Return (x, y) of the center of cell containing provided text 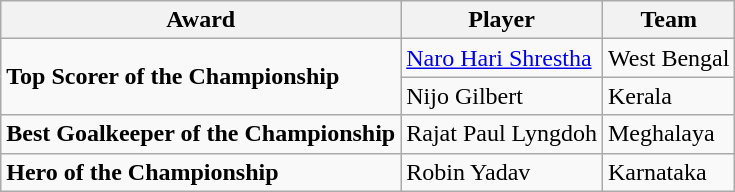
Team (668, 20)
Naro Hari Shrestha (502, 58)
Top Scorer of the Championship (201, 77)
Meghalaya (668, 134)
Hero of the Championship (201, 172)
Best Goalkeeper of the Championship (201, 134)
Karnataka (668, 172)
Nijo Gilbert (502, 96)
Player (502, 20)
West Bengal (668, 58)
Robin Yadav (502, 172)
Award (201, 20)
Kerala (668, 96)
Rajat Paul Lyngdoh (502, 134)
